Find where the given text appears and provide that cell's center as [X, Y] coordinate. 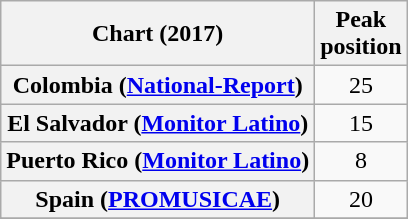
Peakposition [361, 34]
Colombia (National-Report) [158, 85]
El Salvador (Monitor Latino) [158, 123]
20 [361, 199]
Puerto Rico (Monitor Latino) [158, 161]
8 [361, 161]
25 [361, 85]
15 [361, 123]
Spain (PROMUSICAE) [158, 199]
Chart (2017) [158, 34]
